Find where the given text appears and provide that cell's center as [x, y] coordinate. 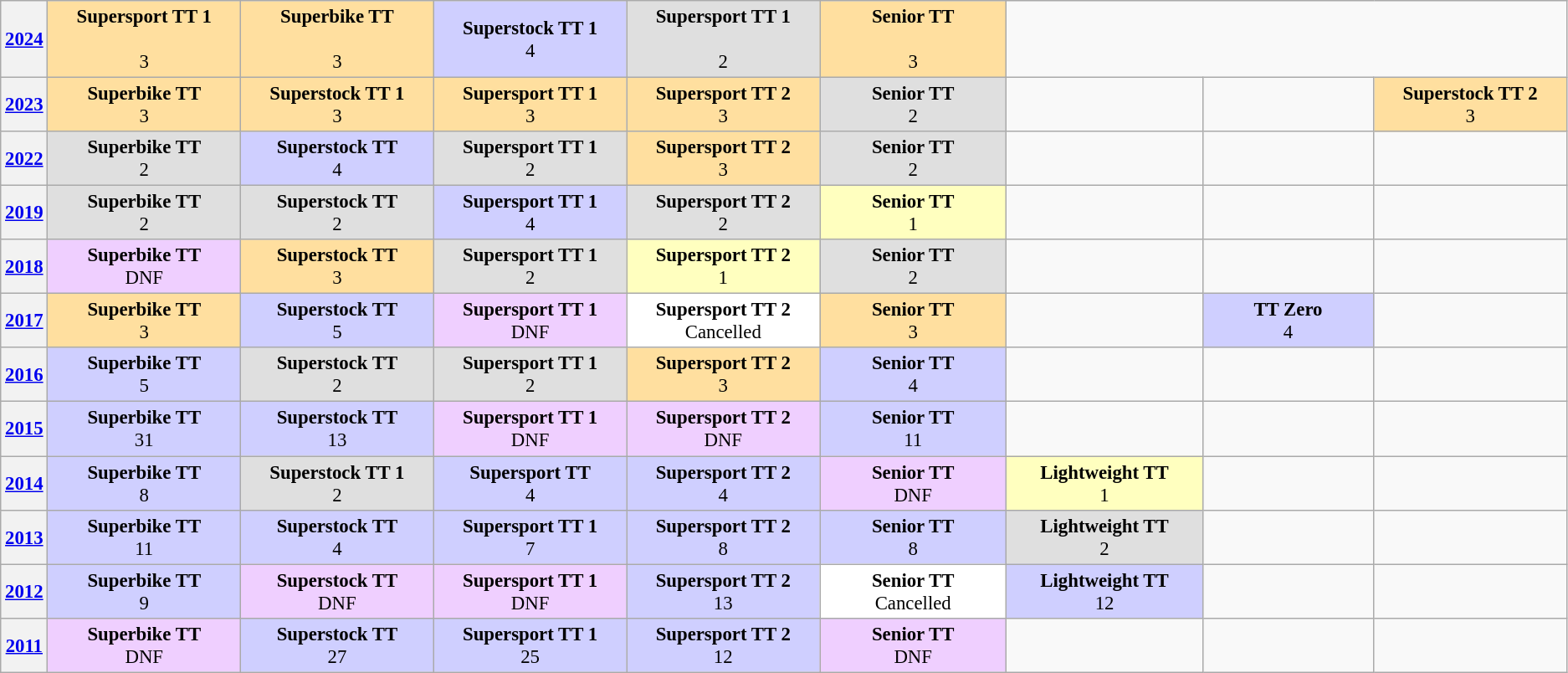
Superstock TT5 [338, 321]
Lightweight TT12 [1104, 591]
Lightweight TT1 [1104, 484]
2017 [24, 321]
Superbike TT11 [144, 537]
Supersport TT 213 [723, 591]
Supersport TT 2 2 [723, 213]
Superstock TT27 [338, 645]
Supersport TT 2 DNF [723, 429]
TT Zero4 [1289, 321]
Lightweight TT2 [1104, 537]
Supersport TT 14 [530, 213]
Superbike TT31 [144, 429]
Superstock TT3 [338, 266]
Supersport TT 21 [723, 266]
Senior TT1 [914, 213]
2011 [24, 645]
2013 [24, 537]
Senior TT11 [914, 429]
Senior TTCancelled [914, 591]
Superstock TT 23 [1471, 105]
Senior TT8 [914, 537]
2023 [24, 105]
Superstock TTDNF [338, 591]
Supersport TT 1 3 [144, 39]
Superbike TT 3 [144, 105]
2018 [24, 266]
Supersport TT 125 [530, 645]
2014 [24, 484]
Supersport TT 13 [530, 105]
Superbike TT9 [144, 591]
Superbike TT5 [144, 375]
Supersport TT 17 [530, 537]
Supersport TT 2Cancelled [723, 321]
Supersport TT 28 [723, 537]
Superstock TT 12 [338, 484]
Supersport TT4 [530, 484]
Supersport TT 212 [723, 645]
Supersport TT 2 4 [723, 484]
2015 [24, 429]
Superbike TT8 [144, 484]
Superstock TT 1 4 [530, 39]
2019 [24, 213]
2024 [24, 39]
Supersport TT 1 2 [723, 39]
2016 [24, 375]
2012 [24, 591]
Senior TT4 [914, 375]
2022 [24, 159]
